Search for the cell housing the specified text and yield its [X, Y] center coordinate. 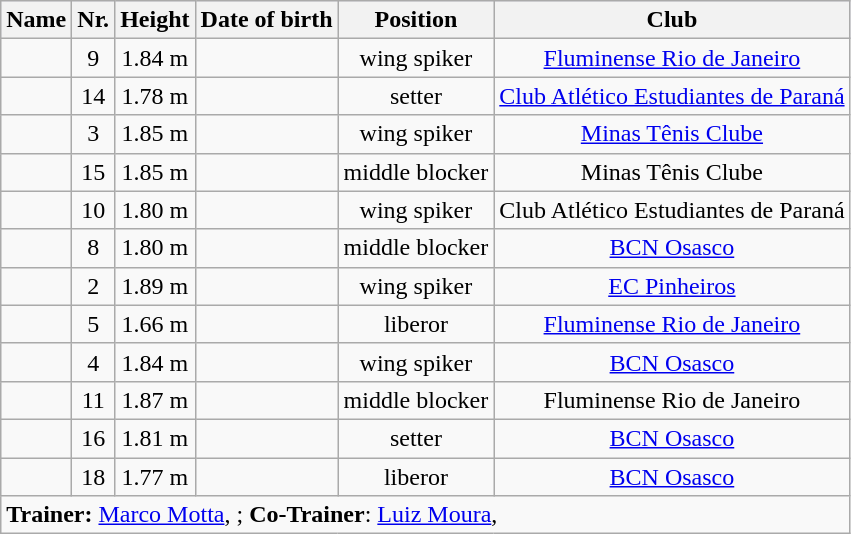
4 [94, 362]
14 [94, 96]
10 [94, 210]
Height [155, 20]
5 [94, 324]
Position [416, 20]
Club [672, 20]
1.77 m [155, 477]
3 [94, 134]
Name [36, 20]
8 [94, 248]
18 [94, 477]
1.87 m [155, 400]
Date of birth [266, 20]
9 [94, 58]
1.89 m [155, 286]
16 [94, 438]
2 [94, 286]
1.78 m [155, 96]
Nr. [94, 20]
15 [94, 172]
1.66 m [155, 324]
1.81 m [155, 438]
EC Pinheiros [672, 286]
Trainer: Marco Motta, ; Co-Trainer: Luiz Moura, [426, 515]
11 [94, 400]
